Determine the (X, Y) coordinate at the center of the cell enclosing the given text.  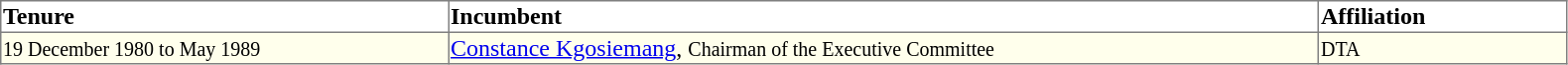
19 December 1980 to May 1989 (224, 48)
Constance Kgosiemang, Chairman of the Executive Committee (883, 48)
Incumbent (883, 17)
Affiliation (1443, 17)
DTA (1443, 48)
Tenure (224, 17)
